Pinpoint the cell where the given text exists, returning its (X, Y) midpoint coordinate. 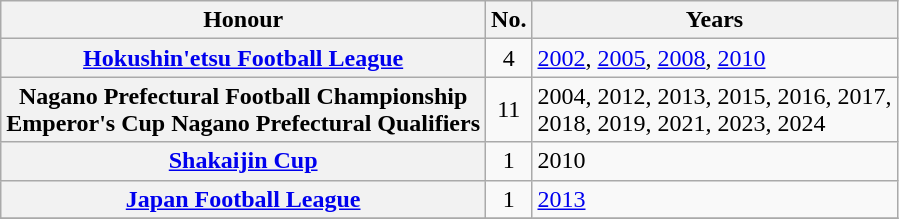
Hokushin'etsu Football League (244, 58)
2013 (714, 199)
Japan Football League (244, 199)
Years (714, 20)
4 (509, 58)
2010 (714, 161)
2004, 2012, 2013, 2015, 2016, 2017, 2018, 2019, 2021, 2023, 2024 (714, 110)
Honour (244, 20)
2002, 2005, 2008, 2010 (714, 58)
Shakaijin Cup (244, 161)
11 (509, 110)
Nagano Prefectural Football Championship Emperor's Cup Nagano Prefectural Qualifiers (244, 110)
No. (509, 20)
